Return the (x, y) coordinate for the center point of the cell that contains the specified text.  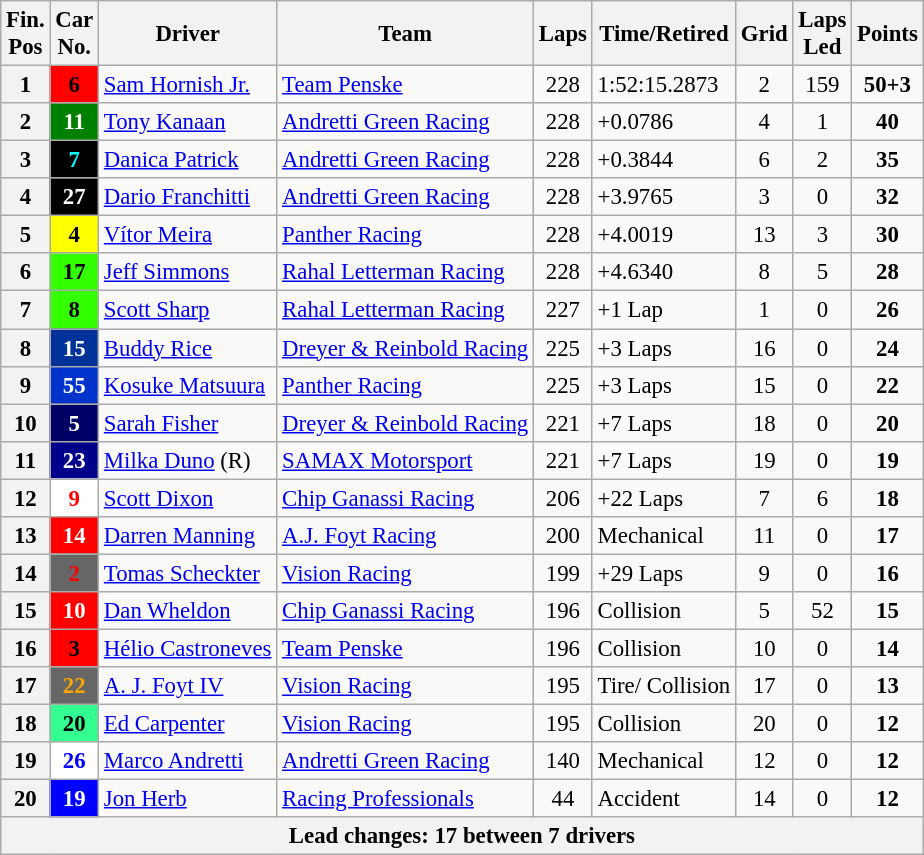
Sarah Fisher (188, 423)
30 (888, 235)
140 (564, 761)
Accident (664, 799)
44 (564, 799)
+1 Lap (664, 310)
Hélio Castroneves (188, 648)
50+3 (888, 85)
40 (888, 122)
A. J. Foyt IV (188, 686)
35 (888, 160)
+29 Laps (664, 573)
Danica Patrick (188, 160)
Laps (564, 34)
SAMAX Motorsport (406, 460)
+0.3844 (664, 160)
1:52:15.2873 (664, 85)
+4.6340 (664, 273)
Buddy Rice (188, 348)
Scott Dixon (188, 498)
28 (888, 273)
Points (888, 34)
199 (564, 573)
227 (564, 310)
+3.9765 (664, 197)
Dario Franchitti (188, 197)
Time/Retired (664, 34)
Milka Duno (R) (188, 460)
55 (74, 385)
23 (74, 460)
159 (822, 85)
Racing Professionals (406, 799)
Team (406, 34)
Kosuke Matsuura (188, 385)
200 (564, 536)
Driver (188, 34)
Fin.Pos (26, 34)
Darren Manning (188, 536)
A.J. Foyt Racing (406, 536)
Marco Andretti (188, 761)
206 (564, 498)
Lead changes: 17 between 7 drivers (462, 836)
Ed Carpenter (188, 724)
Tire/ Collision (664, 686)
27 (74, 197)
Dan Wheldon (188, 611)
CarNo. (74, 34)
Tony Kanaan (188, 122)
Jeff Simmons (188, 273)
Grid (764, 34)
Scott Sharp (188, 310)
+0.0786 (664, 122)
Jon Herb (188, 799)
LapsLed (822, 34)
52 (822, 611)
+22 Laps (664, 498)
Tomas Scheckter (188, 573)
+4.0019 (664, 235)
24 (888, 348)
Sam Hornish Jr. (188, 85)
32 (888, 197)
Vítor Meira (188, 235)
